Return (x, y) of the center of cell containing provided text 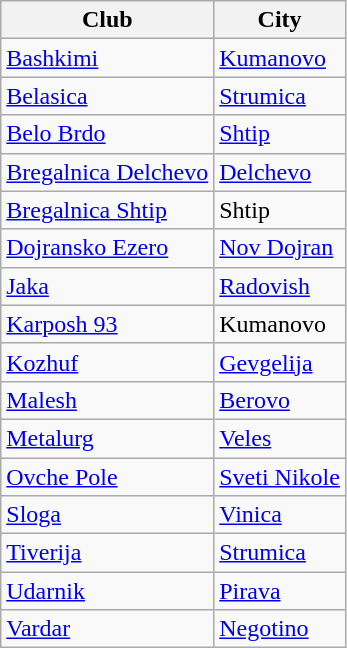
Negotino (280, 629)
Radovish (280, 286)
Veles (280, 438)
Bashkimi (108, 58)
Kozhuf (108, 362)
Pirava (280, 591)
Belasica (108, 96)
Dojransko Ezero (108, 248)
Ovche Pole (108, 477)
Karposh 93 (108, 324)
Udarnik (108, 591)
Belo Brdo (108, 134)
Metalurg (108, 438)
Berovo (280, 400)
Sloga (108, 515)
Malesh (108, 400)
Nov Dojran (280, 248)
Gevgelija (280, 362)
Vardar (108, 629)
Tiverija (108, 553)
City (280, 20)
Club (108, 20)
Vinica (280, 515)
Bregalnica Shtip (108, 210)
Jaka (108, 286)
Delchevo (280, 172)
Sveti Nikole (280, 477)
Bregalnica Delchevo (108, 172)
